Search for the cell housing the specified text and yield its (x, y) center coordinate. 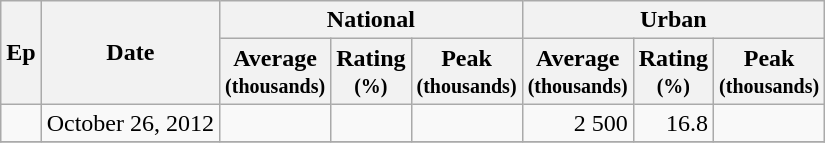
October 26, 2012 (130, 123)
National (372, 20)
16.8 (673, 123)
Date (130, 52)
2 500 (578, 123)
Urban (674, 20)
Ep (21, 52)
